From the cell containing the given text, extract its center point as (X, Y) coordinate. 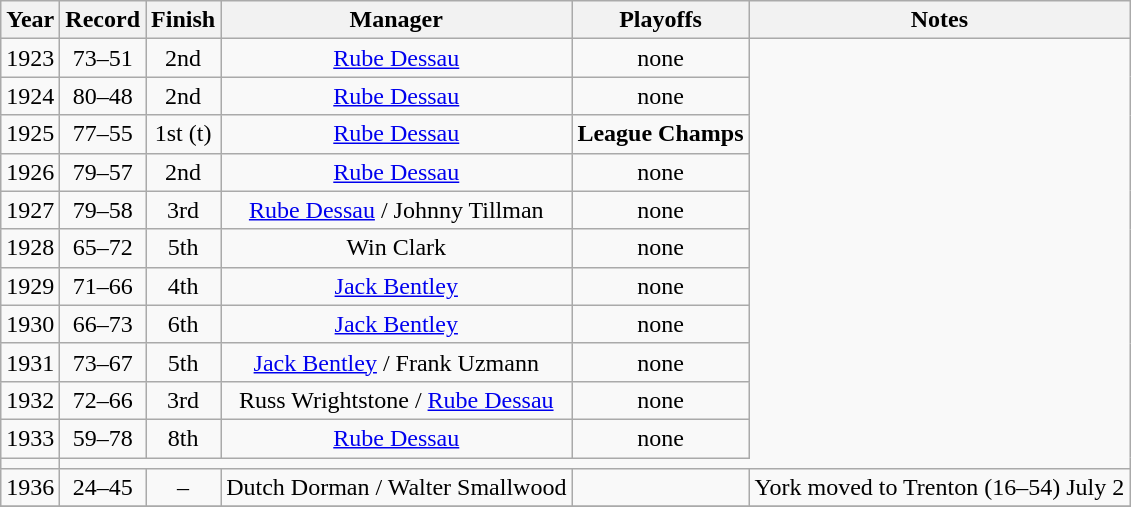
71–66 (103, 286)
8th (184, 438)
Jack Bentley / Frank Uzmann (396, 362)
66–73 (103, 324)
1925 (30, 134)
65–72 (103, 248)
– (184, 488)
6th (184, 324)
Manager (396, 20)
1927 (30, 210)
1st (t) (184, 134)
Russ Wrightstone / Rube Dessau (396, 400)
73–51 (103, 58)
1924 (30, 96)
79–58 (103, 210)
Finish (184, 20)
Rube Dessau / Johnny Tillman (396, 210)
1928 (30, 248)
73–67 (103, 362)
77–55 (103, 134)
1932 (30, 400)
1936 (30, 488)
4th (184, 286)
Record (103, 20)
72–66 (103, 400)
Year (30, 20)
1923 (30, 58)
Dutch Dorman / Walter Smallwood (396, 488)
79–57 (103, 172)
York moved to Trenton (16–54) July 2 (940, 488)
Notes (940, 20)
59–78 (103, 438)
1929 (30, 286)
1931 (30, 362)
League Champs (660, 134)
24–45 (103, 488)
Playoffs (660, 20)
Win Clark (396, 248)
80–48 (103, 96)
1930 (30, 324)
1926 (30, 172)
1933 (30, 438)
